Locate the cell with the specified text and output its (x, y) center coordinate. 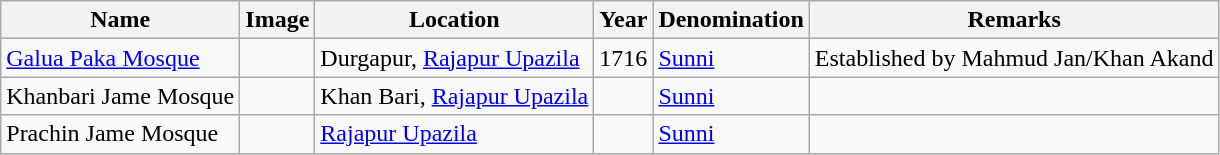
Location (454, 20)
Denomination (731, 20)
Year (624, 20)
Durgapur, Rajapur Upazila (454, 58)
Remarks (1014, 20)
Established by Mahmud Jan/Khan Akand (1014, 58)
Galua Paka Mosque (120, 58)
Image (278, 20)
Prachin Jame Mosque (120, 134)
Khan Bari, Rajapur Upazila (454, 96)
Khanbari Jame Mosque (120, 96)
Rajapur Upazila (454, 134)
Name (120, 20)
1716 (624, 58)
